Extract the [X, Y] coordinate from the center of the cell holding the provided text.  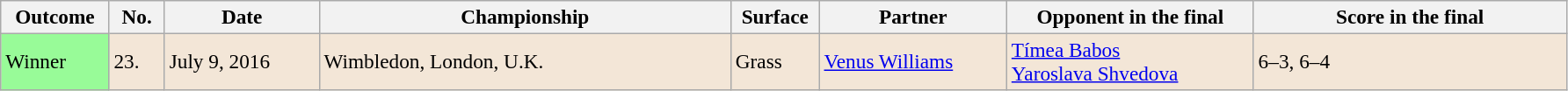
23. [137, 61]
Date [242, 17]
July 9, 2016 [242, 61]
No. [137, 17]
Surface [775, 17]
Winner [54, 61]
Venus Williams [912, 61]
Partner [912, 17]
Championship [525, 17]
Tímea Babos Yaroslava Shvedova [1130, 61]
Wimbledon, London, U.K. [525, 61]
Score in the final [1410, 17]
6–3, 6–4 [1410, 61]
Outcome [54, 17]
Opponent in the final [1130, 17]
Grass [775, 61]
